Find where the given text appears and provide that cell's center as [X, Y] coordinate. 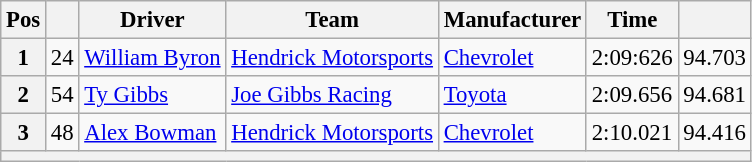
Pos [24, 20]
3 [24, 133]
Toyota [512, 95]
24 [62, 58]
2:09:626 [632, 58]
Alex Bowman [152, 133]
Joe Gibbs Racing [332, 95]
Ty Gibbs [152, 95]
William Byron [152, 58]
Team [332, 20]
2:10.021 [632, 133]
48 [62, 133]
54 [62, 95]
94.681 [714, 95]
Time [632, 20]
Manufacturer [512, 20]
1 [24, 58]
Driver [152, 20]
2 [24, 95]
94.703 [714, 58]
94.416 [714, 133]
2:09.656 [632, 95]
